For the text-containing cell, return its midpoint in [X, Y] coordinate format. 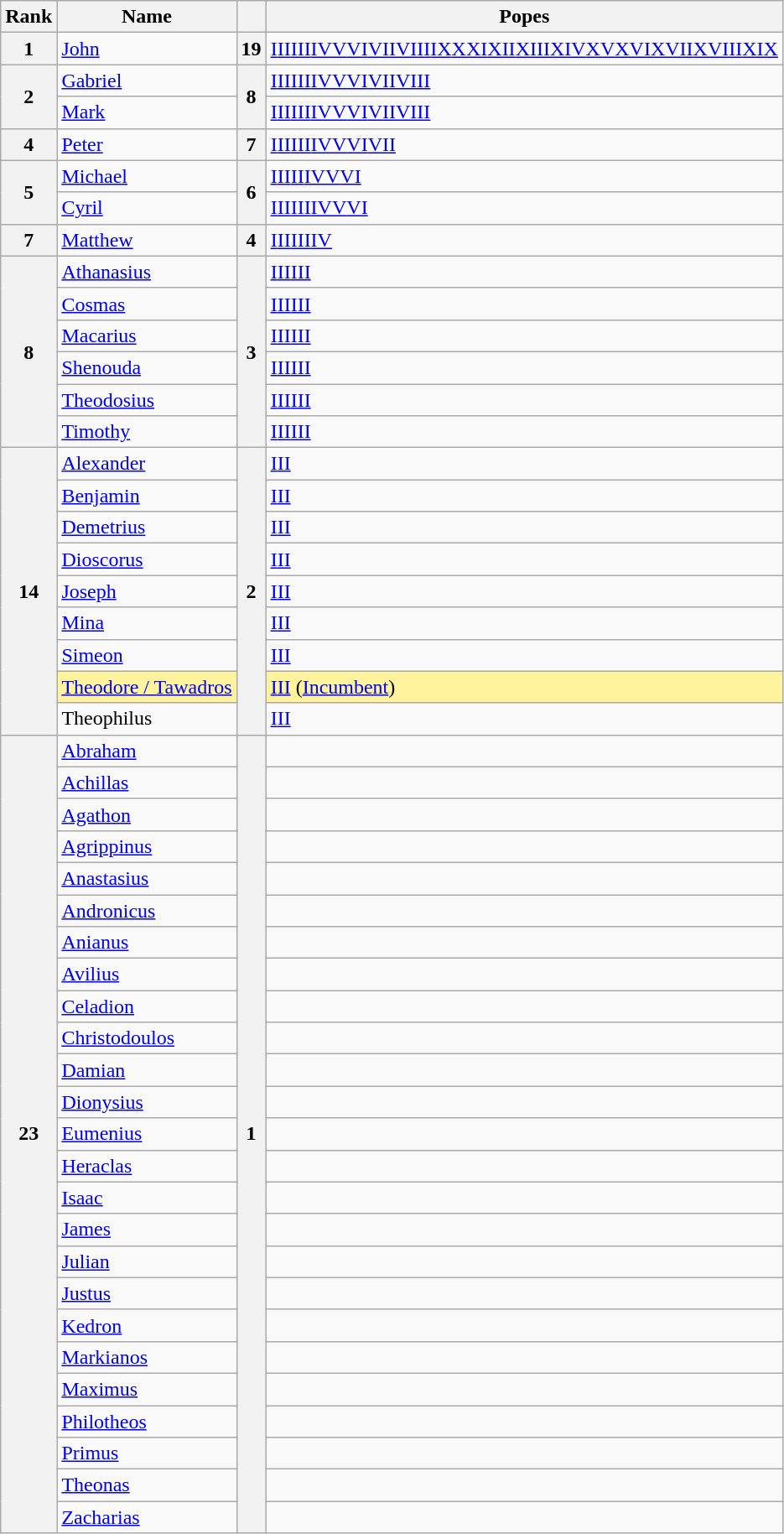
Damian [147, 1070]
Theodore / Tawadros [147, 687]
Celadion [147, 1006]
Matthew [147, 240]
Christodoulos [147, 1038]
Cyril [147, 208]
3 [252, 351]
Shenouda [147, 367]
Dionysius [147, 1102]
John [147, 49]
Mina [147, 623]
Justus [147, 1293]
Popes [524, 17]
Abraham [147, 751]
Alexander [147, 464]
IIIIIIVVVI [524, 176]
19 [252, 49]
Theonas [147, 1485]
Avilius [147, 975]
Name [147, 17]
Cosmas [147, 304]
5 [29, 192]
Demetrius [147, 528]
Heraclas [147, 1166]
Eumenius [147, 1134]
Macarius [147, 335]
Isaac [147, 1198]
Markianos [147, 1357]
Zacharias [147, 1517]
Julian [147, 1261]
Agathon [147, 814]
Benjamin [147, 496]
James [147, 1230]
Primus [147, 1453]
Joseph [147, 591]
23 [29, 1134]
Achillas [147, 783]
Timothy [147, 432]
Theodosius [147, 400]
IIIIIIIVVVI [524, 208]
Dioscorus [147, 559]
IIIIIIIVVVIVIIVIIIIXXXIXIIXIIIXIVXVXVIXVIIXVIIIXIX [524, 49]
Andronicus [147, 910]
IIIIIIIVVVIVII [524, 144]
III (Incumbent) [524, 687]
Philotheos [147, 1422]
Rank [29, 17]
Anianus [147, 943]
Maximus [147, 1389]
6 [252, 192]
14 [29, 592]
Agrippinus [147, 846]
Mark [147, 112]
Anastasius [147, 878]
Athanasius [147, 272]
Gabriel [147, 81]
Theophilus [147, 719]
Kedron [147, 1325]
Michael [147, 176]
Peter [147, 144]
Simeon [147, 655]
IIIIIIIV [524, 240]
